Provide the [x, y] coordinate of the cell's center where the given text is located.  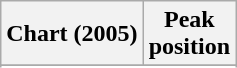
Chart (2005) [72, 34]
Peakposition [189, 34]
